Determine the (x, y) coordinate at the center of the cell enclosing the given text.  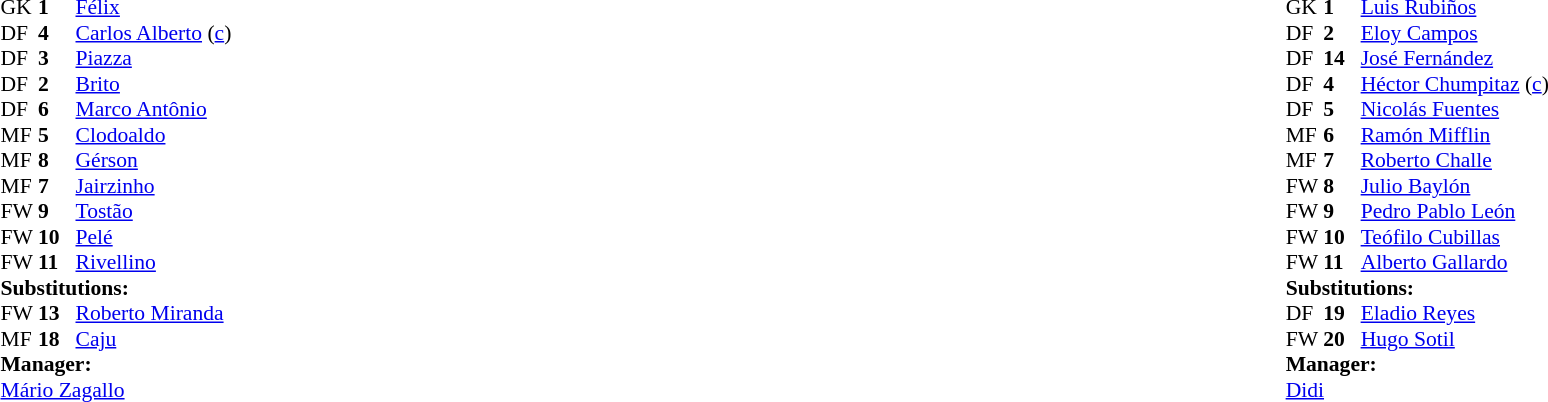
Jairzinho (154, 186)
Brito (154, 84)
Gérson (154, 161)
Substitutions: (116, 288)
Pelé (154, 237)
Clodoaldo (154, 135)
20 (1342, 339)
3 (57, 59)
13 (57, 313)
Roberto Miranda (154, 313)
Tostão (154, 211)
Rivellino (154, 263)
18 (57, 339)
Caju (154, 339)
Piazza (154, 59)
Marco Antônio (154, 109)
14 (1342, 59)
19 (1342, 313)
Carlos Alberto (c) (154, 33)
Manager: (116, 365)
